For the text-containing cell, return its midpoint in (X, Y) coordinate format. 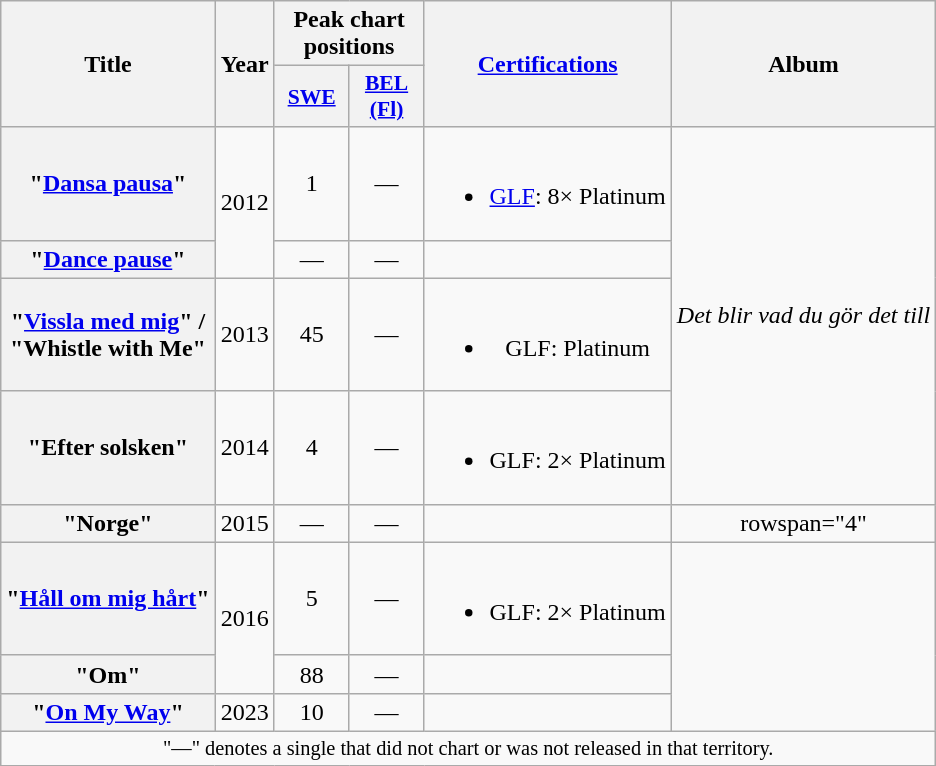
SWE (312, 96)
"—" denotes a single that did not chart or was not released in that territory. (468, 748)
Title (108, 64)
"Dance pause" (108, 259)
2015 (244, 523)
1 (312, 184)
"Om" (108, 674)
Year (244, 64)
Peak chart positions (349, 34)
5 (312, 598)
rowspan="4" (803, 523)
Det blir vad du gör det till (803, 316)
"Efter solsken" (108, 448)
"Håll om mig hårt" (108, 598)
2013 (244, 334)
GLF: Platinum (548, 334)
2023 (244, 712)
GLF: 8× Platinum (548, 184)
"On My Way" (108, 712)
"Vissla med mig" / "Whistle with Me" (108, 334)
"Dansa pausa" (108, 184)
2016 (244, 618)
88 (312, 674)
10 (312, 712)
2012 (244, 202)
"Norge" (108, 523)
4 (312, 448)
BEL (Fl) (386, 96)
Certifications (548, 64)
2014 (244, 448)
45 (312, 334)
Album (803, 64)
